Provide the [X, Y] coordinate of the cell's center where the given text is located.  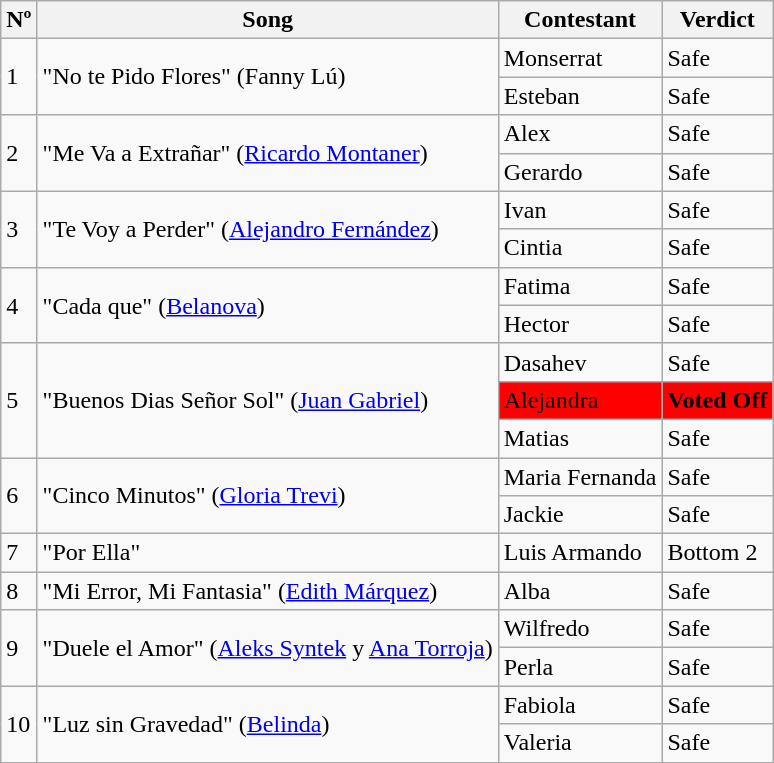
Luis Armando [580, 553]
Bottom 2 [718, 553]
Alejandra [580, 400]
"No te Pido Flores" (Fanny Lú) [268, 77]
Maria Fernanda [580, 477]
Perla [580, 667]
"Me Va a Extrañar" (Ricardo Montaner) [268, 153]
Verdict [718, 20]
Cintia [580, 248]
Esteban [580, 96]
Dasahev [580, 362]
2 [19, 153]
10 [19, 724]
1 [19, 77]
"Mi Error, Mi Fantasia" (Edith Márquez) [268, 591]
Song [268, 20]
"Cada que" (Belanova) [268, 305]
6 [19, 496]
Alex [580, 134]
Voted Off [718, 400]
5 [19, 400]
"Cinco Minutos" (Gloria Trevi) [268, 496]
Gerardo [580, 172]
Jackie [580, 515]
Monserrat [580, 58]
"Duele el Amor" (Aleks Syntek y Ana Torroja) [268, 648]
Fatima [580, 286]
4 [19, 305]
Nº [19, 20]
9 [19, 648]
Ivan [580, 210]
Wilfredo [580, 629]
"Te Voy a Perder" (Alejandro Fernández) [268, 229]
Alba [580, 591]
"Buenos Dias Señor Sol" (Juan Gabriel) [268, 400]
8 [19, 591]
Contestant [580, 20]
7 [19, 553]
Hector [580, 324]
Valeria [580, 743]
Fabiola [580, 705]
3 [19, 229]
"Por Ella" [268, 553]
Matias [580, 438]
"Luz sin Gravedad" (Belinda) [268, 724]
